Determine the [x, y] coordinate at the center of the cell enclosing the given text.  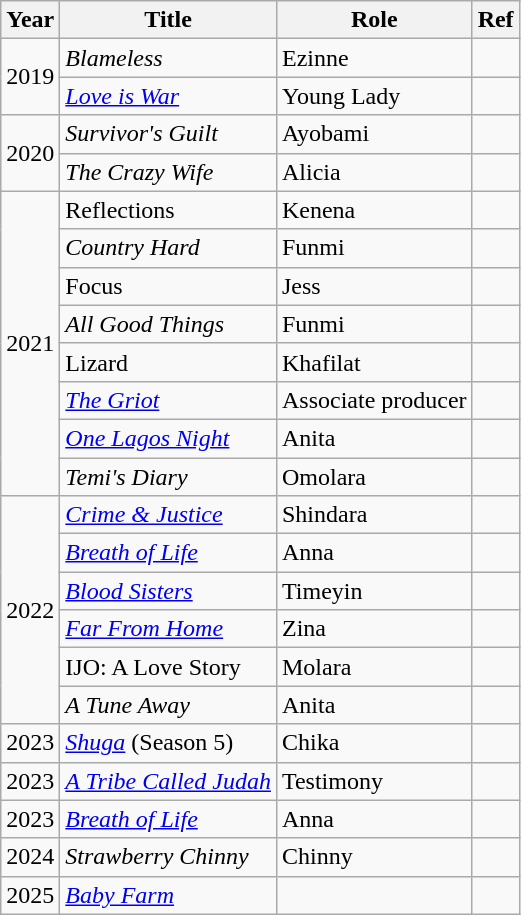
Jess [374, 286]
Love is War [168, 96]
Shindara [374, 515]
Temi's Diary [168, 477]
Focus [168, 286]
A Tribe Called Judah [168, 781]
2019 [30, 77]
Timeyin [374, 591]
Ayobami [374, 134]
One Lagos Night [168, 438]
Zina [374, 629]
Alicia [374, 172]
Ezinne [374, 58]
2020 [30, 153]
Survivor's Guilt [168, 134]
IJO: A Love Story [168, 667]
Ref [496, 20]
Omolara [374, 477]
Shuga (Season 5) [168, 743]
2025 [30, 895]
Testimony [374, 781]
Reflections [168, 210]
Molara [374, 667]
Baby Farm [168, 895]
Far From Home [168, 629]
A Tune Away [168, 705]
Strawberry Chinny [168, 857]
Chinny [374, 857]
Blood Sisters [168, 591]
Kenena [374, 210]
Associate producer [374, 400]
The Griot [168, 400]
The Crazy Wife [168, 172]
Title [168, 20]
Country Hard [168, 248]
Crime & Justice [168, 515]
Khafilat [374, 362]
Chika [374, 743]
2024 [30, 857]
Blameless [168, 58]
Lizard [168, 362]
Year [30, 20]
2022 [30, 610]
2021 [30, 343]
Young Lady [374, 96]
Role [374, 20]
All Good Things [168, 324]
